Return the [x, y] coordinate for the center point of the cell that contains the specified text.  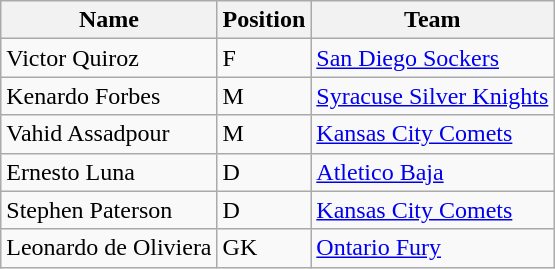
Vahid Assadpour [109, 134]
F [264, 58]
Name [109, 20]
Ernesto Luna [109, 172]
San Diego Sockers [432, 58]
Syracuse Silver Knights [432, 96]
Ontario Fury [432, 248]
Victor Quiroz [109, 58]
Team [432, 20]
Kenardo Forbes [109, 96]
GK [264, 248]
Position [264, 20]
Atletico Baja [432, 172]
Stephen Paterson [109, 210]
Leonardo de Oliviera [109, 248]
